Return [X, Y] of the center of cell containing provided text 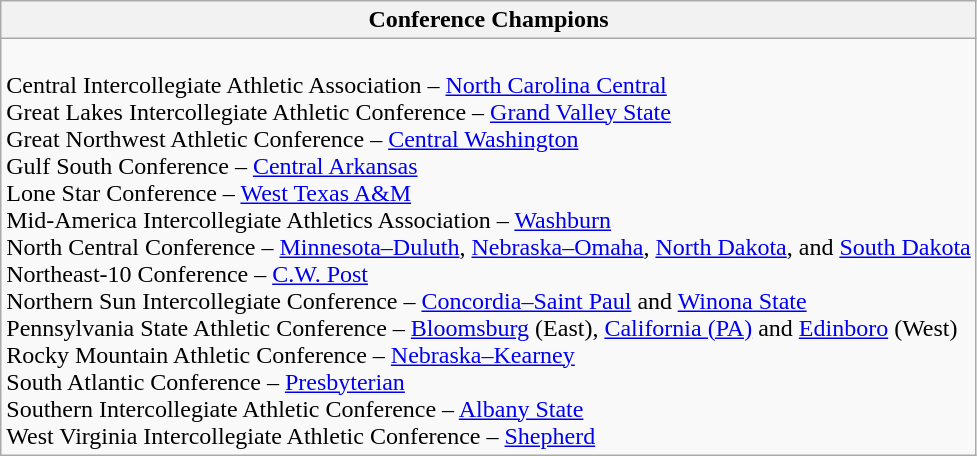
Conference Champions [489, 20]
